Detect which cell encompasses the target text, then output its (X, Y) center coordinate. 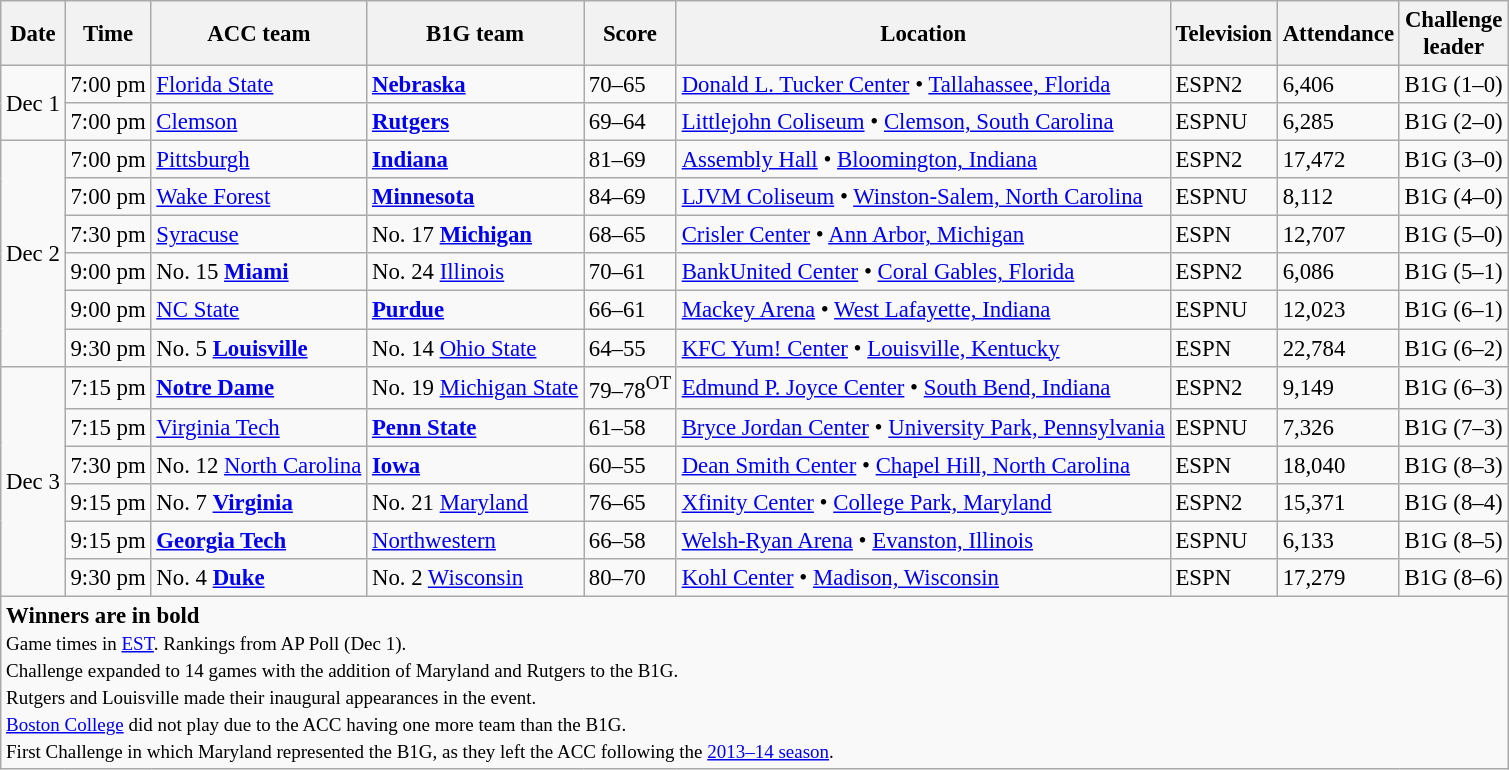
61–58 (630, 427)
17,472 (1338, 160)
6,285 (1338, 122)
B1G (3–0) (1454, 160)
B1G (8–3) (1454, 465)
No. 12 North Carolina (259, 465)
B1G (8–5) (1454, 540)
Wake Forest (259, 197)
Challengeleader (1454, 34)
Time (108, 34)
6,133 (1338, 540)
Donald L. Tucker Center • Tallahassee, Florida (923, 85)
Assembly Hall • Bloomington, Indiana (923, 160)
B1G (8–4) (1454, 503)
Virginia Tech (259, 427)
7,326 (1338, 427)
12,707 (1338, 235)
LJVM Coliseum • Winston-Salem, North Carolina (923, 197)
12,023 (1338, 310)
Georgia Tech (259, 540)
Dec 3 (33, 481)
76–65 (630, 503)
Penn State (476, 427)
Crisler Center • Ann Arbor, Michigan (923, 235)
Television (1224, 34)
17,279 (1338, 578)
Northwestern (476, 540)
Attendance (1338, 34)
81–69 (630, 160)
No. 15 Miami (259, 273)
Dec 1 (33, 104)
Dec 2 (33, 254)
79–78OT (630, 387)
6,406 (1338, 85)
Date (33, 34)
Nebraska (476, 85)
Notre Dame (259, 387)
Clemson (259, 122)
9,149 (1338, 387)
Location (923, 34)
No. 5 Louisville (259, 348)
66–58 (630, 540)
No. 7 Virginia (259, 503)
B1G team (476, 34)
68–65 (630, 235)
Kohl Center • Madison, Wisconsin (923, 578)
8,112 (1338, 197)
18,040 (1338, 465)
Edmund P. Joyce Center • South Bend, Indiana (923, 387)
Minnesota (476, 197)
Littlejohn Coliseum • Clemson, South Carolina (923, 122)
NC State (259, 310)
No. 4 Duke (259, 578)
B1G (7–3) (1454, 427)
KFC Yum! Center • Louisville, Kentucky (923, 348)
Indiana (476, 160)
No. 19 Michigan State (476, 387)
B1G (5–0) (1454, 235)
Purdue (476, 310)
64–55 (630, 348)
Pittsburgh (259, 160)
60–55 (630, 465)
Score (630, 34)
80–70 (630, 578)
B1G (8–6) (1454, 578)
No. 14 Ohio State (476, 348)
Iowa (476, 465)
Welsh-Ryan Arena • Evanston, Illinois (923, 540)
B1G (5–1) (1454, 273)
BankUnited Center • Coral Gables, Florida (923, 273)
15,371 (1338, 503)
B1G (2–0) (1454, 122)
B1G (4–0) (1454, 197)
Syracuse (259, 235)
69–64 (630, 122)
ACC team (259, 34)
No. 2 Wisconsin (476, 578)
66–61 (630, 310)
Xfinity Center • College Park, Maryland (923, 503)
No. 21 Maryland (476, 503)
Dean Smith Center • Chapel Hill, North Carolina (923, 465)
Mackey Arena • West Lafayette, Indiana (923, 310)
B1G (1–0) (1454, 85)
B1G (6–3) (1454, 387)
6,086 (1338, 273)
Florida State (259, 85)
Rutgers (476, 122)
22,784 (1338, 348)
B1G (6–1) (1454, 310)
Bryce Jordan Center • University Park, Pennsylvania (923, 427)
No. 17 Michigan (476, 235)
70–65 (630, 85)
70–61 (630, 273)
B1G (6–2) (1454, 348)
No. 24 Illinois (476, 273)
84–69 (630, 197)
